Determine the [x, y] coordinate at the center of the cell enclosing the given text.  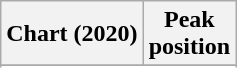
Peakposition [189, 34]
Chart (2020) [72, 34]
